Return the [X, Y] coordinate for the center point of the cell that contains the specified text.  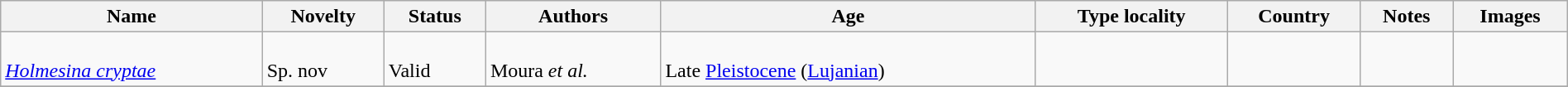
Novelty [323, 17]
Sp. nov [323, 60]
Images [1510, 17]
Type locality [1131, 17]
Moura et al. [573, 60]
Age [849, 17]
Holmesina cryptae [131, 60]
Late Pleistocene (Lujanian) [849, 60]
Valid [435, 60]
Notes [1407, 17]
Country [1294, 17]
Name [131, 17]
Status [435, 17]
Authors [573, 17]
